Determine the [X, Y] coordinate at the center of the cell enclosing the given text.  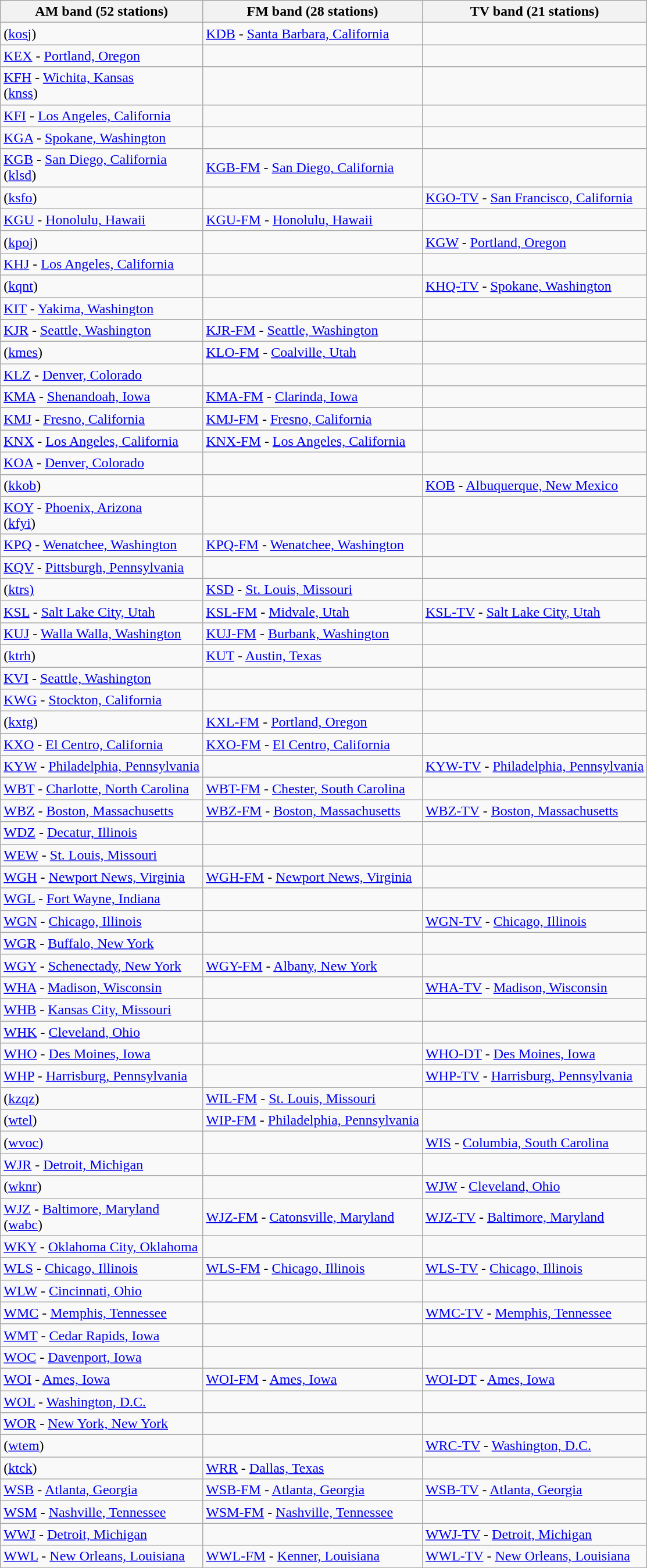
WSB-FM - Atlanta, Georgia [313, 1490]
KSD - St. Louis, Missouri [313, 589]
WGR - Buffalo, New York [102, 943]
WRR - Dallas, Texas [313, 1468]
WHO-DT - Des Moines, Iowa [535, 1054]
KGU-FM - Honolulu, Hawaii [313, 220]
KLO-FM - Coalville, Utah [313, 353]
WSM-FM - Nashville, Tennessee [313, 1512]
(kqnt) [102, 286]
WHK - Cleveland, Ohio [102, 1032]
WWJ-TV - Detroit, Michigan [535, 1534]
KMJ - Fresno, California [102, 419]
WDZ - Decatur, Illinois [102, 833]
KYW - Philadelphia, Pennsylvania [102, 767]
KMA - Shenandoah, Iowa [102, 397]
KNX-FM - Los Angeles, California [313, 441]
(wknr) [102, 1187]
WGH - Newport News, Virginia [102, 877]
WGL - Fort Wayne, Indiana [102, 899]
WGN-TV - Chicago, Illinois [535, 921]
(wtel) [102, 1120]
KSL-FM - Midvale, Utah [313, 611]
WLW - Cincinnati, Ohio [102, 1291]
WGH-FM - Newport News, Virginia [313, 877]
KXO - El Centro, California [102, 744]
WJZ-FM - Catonsville, Maryland [313, 1217]
WOC - Davenport, Iowa [102, 1357]
KXO-FM - El Centro, California [313, 744]
(kzqz) [102, 1098]
KGW - Portland, Oregon [535, 242]
KIT - Yakima, Washington [102, 309]
KGB - San Diego, California(klsd) [102, 167]
FM band (28 stations) [313, 12]
KJR-FM - Seattle, Washington [313, 331]
(wtem) [102, 1446]
(ksfo) [102, 198]
WLS-TV - Chicago, Illinois [535, 1269]
AM band (52 stations) [102, 12]
KEX - Portland, Oregon [102, 56]
WJW - Cleveland, Ohio [535, 1187]
TV band (21 stations) [535, 12]
WMC-TV - Memphis, Tennessee [535, 1313]
WSB-TV - Atlanta, Georgia [535, 1490]
KGU - Honolulu, Hawaii [102, 220]
(kosj) [102, 34]
WWL-FM - Kenner, Louisiana [313, 1556]
WJZ-TV - Baltimore, Maryland [535, 1217]
KOB - Albuquerque, New Mexico [535, 485]
KGO-TV - San Francisco, California [535, 198]
KFI - Los Angeles, California [102, 116]
KSL-TV - Salt Lake City, Utah [535, 611]
KMJ-FM - Fresno, California [313, 419]
KOA - Denver, Colorado [102, 463]
KYW-TV - Philadelphia, Pennsylvania [535, 767]
WIL-FM - St. Louis, Missouri [313, 1098]
WEW - St. Louis, Missouri [102, 855]
KJR - Seattle, Washington [102, 331]
(ktrh) [102, 656]
KUJ - Walla Walla, Washington [102, 633]
KNX - Los Angeles, California [102, 441]
WMT - Cedar Rapids, Iowa [102, 1335]
WIP-FM - Philadelphia, Pennsylvania [313, 1120]
WHB - Kansas City, Missouri [102, 1009]
KHQ-TV - Spokane, Washington [535, 286]
WBT-FM - Chester, South Carolina [313, 789]
WOR - New York, New York [102, 1424]
WJR - Detroit, Michigan [102, 1165]
WLS - Chicago, Illinois [102, 1269]
KPQ-FM - Wenatchee, Washington [313, 545]
KFH - Wichita, Kansas(knss) [102, 86]
WLS-FM - Chicago, Illinois [313, 1269]
WHA-TV - Madison, Wisconsin [535, 987]
KXL-FM - Portland, Oregon [313, 722]
WHP-TV - Harrisburg, Pennsylvania [535, 1076]
KWG - Stockton, California [102, 700]
WJZ - Baltimore, Maryland(wabc) [102, 1217]
WOL - Washington, D.C. [102, 1401]
WBZ - Boston, Massachusetts [102, 811]
KOY - Phoenix, Arizona(kfyi) [102, 515]
WWL - New Orleans, Louisiana [102, 1556]
(ktck) [102, 1468]
WWL-TV - New Orleans, Louisiana [535, 1556]
WHP - Harrisburg, Pennsylvania [102, 1076]
WMC - Memphis, Tennessee [102, 1313]
WIS - Columbia, South Carolina [535, 1143]
KMA-FM - Clarinda, Iowa [313, 397]
WRC-TV - Washington, D.C. [535, 1446]
WOI - Ames, Iowa [102, 1379]
WBZ-TV - Boston, Massachusetts [535, 811]
KGA - Spokane, Washington [102, 138]
KGB-FM - San Diego, California [313, 167]
WSM - Nashville, Tennessee [102, 1512]
KVI - Seattle, Washington [102, 678]
WBT - Charlotte, North Carolina [102, 789]
KUT - Austin, Texas [313, 656]
KPQ - Wenatchee, Washington [102, 545]
(kmes) [102, 353]
KQV - Pittsburgh, Pennsylvania [102, 567]
WGN - Chicago, Illinois [102, 921]
WHA - Madison, Wisconsin [102, 987]
WOI-FM - Ames, Iowa [313, 1379]
WOI-DT - Ames, Iowa [535, 1379]
KUJ-FM - Burbank, Washington [313, 633]
KSL - Salt Lake City, Utah [102, 611]
WKY - Oklahoma City, Oklahoma [102, 1247]
WGY - Schenectady, New York [102, 965]
(kpoj) [102, 242]
(kkob) [102, 485]
KHJ - Los Angeles, California [102, 264]
WBZ-FM - Boston, Massachusetts [313, 811]
(kxtg) [102, 722]
WHO - Des Moines, Iowa [102, 1054]
(wvoc) [102, 1143]
(ktrs) [102, 589]
WGY-FM - Albany, New York [313, 965]
WSB - Atlanta, Georgia [102, 1490]
WWJ - Detroit, Michigan [102, 1534]
KLZ - Denver, Colorado [102, 375]
KDB - Santa Barbara, California [313, 34]
